Determine the [X, Y] coordinate at the center of the cell enclosing the given text.  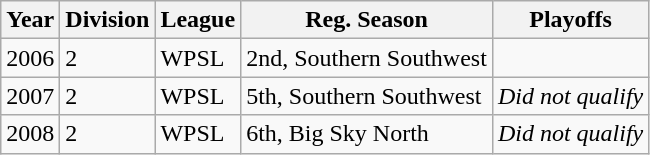
League [198, 20]
2007 [30, 96]
Reg. Season [367, 20]
Division [108, 20]
2006 [30, 58]
6th, Big Sky North [367, 134]
2008 [30, 134]
5th, Southern Southwest [367, 96]
Playoffs [570, 20]
Year [30, 20]
2nd, Southern Southwest [367, 58]
